Find where the given text appears and provide that cell's center as [X, Y] coordinate. 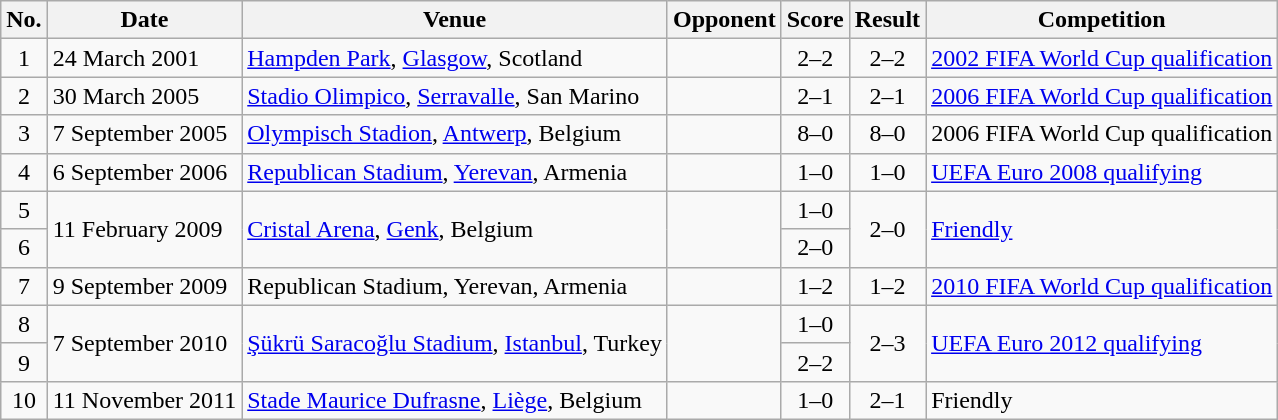
7 [24, 286]
6 [24, 248]
Opponent [724, 20]
8 [24, 324]
Venue [455, 20]
Score [815, 20]
No. [24, 20]
2–3 [887, 343]
Şükrü Saracoğlu Stadium, Istanbul, Turkey [455, 343]
30 March 2005 [144, 96]
10 [24, 400]
Result [887, 20]
11 November 2011 [144, 400]
Stadio Olimpico, Serravalle, San Marino [455, 96]
2 [24, 96]
2002 FIFA World Cup qualification [1102, 58]
Cristal Arena, Genk, Belgium [455, 229]
Date [144, 20]
Competition [1102, 20]
Hampden Park, Glasgow, Scotland [455, 58]
24 March 2001 [144, 58]
11 February 2009 [144, 229]
6 September 2006 [144, 172]
5 [24, 210]
9 [24, 362]
1 [24, 58]
7 September 2005 [144, 134]
3 [24, 134]
UEFA Euro 2008 qualifying [1102, 172]
9 September 2009 [144, 286]
Stade Maurice Dufrasne, Liège, Belgium [455, 400]
7 September 2010 [144, 343]
4 [24, 172]
2010 FIFA World Cup qualification [1102, 286]
UEFA Euro 2012 qualifying [1102, 343]
Olympisch Stadion, Antwerp, Belgium [455, 134]
